Find where the given text appears and provide that cell's center as [X, Y] coordinate. 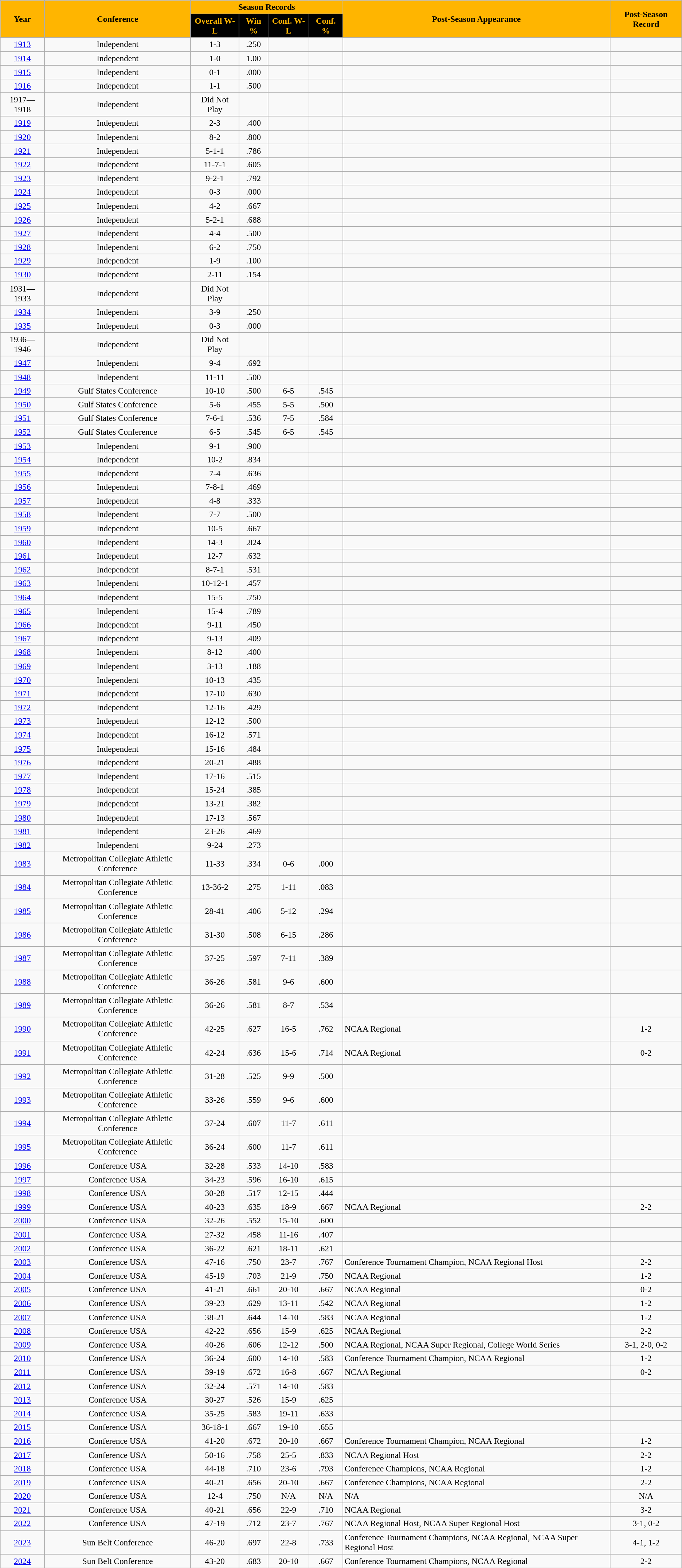
50-16 [215, 1455]
.697 [254, 1542]
1991 [23, 1052]
32-28 [215, 1166]
8-2 [215, 137]
11-16 [289, 1234]
6-2 [215, 247]
8-7-1 [215, 570]
46-20 [215, 1542]
.789 [254, 611]
13-21 [215, 803]
1-3 [215, 44]
1962 [23, 570]
1972 [23, 707]
1.00 [254, 58]
1960 [23, 542]
1983 [23, 864]
1949 [23, 391]
21-9 [289, 1276]
2-3 [215, 123]
.632 [254, 556]
Conf. % [326, 26]
4-2 [215, 206]
12-7 [215, 556]
.633 [326, 1413]
8-12 [215, 652]
2024 [23, 1561]
Year [23, 19]
19-11 [289, 1413]
1-9 [215, 261]
42-25 [215, 1029]
1935 [23, 326]
2001 [23, 1234]
13-11 [289, 1303]
1934 [23, 312]
40-23 [215, 1207]
.334 [254, 864]
2016 [23, 1441]
9-2-1 [215, 178]
1925 [23, 206]
1968 [23, 652]
.534 [326, 1005]
.435 [254, 680]
7-7 [215, 515]
1929 [23, 261]
.382 [254, 803]
31-30 [215, 934]
0-6 [289, 864]
1978 [23, 790]
41-20 [215, 1441]
.824 [254, 542]
40-26 [215, 1345]
1916 [23, 86]
1979 [23, 803]
.273 [254, 845]
34-23 [215, 1179]
.333 [254, 501]
4-1, 1-2 [646, 1542]
1965 [23, 611]
.834 [254, 460]
.100 [254, 261]
15-24 [215, 790]
1920 [23, 137]
12-15 [289, 1193]
1974 [23, 735]
2017 [23, 1455]
.630 [254, 693]
1953 [23, 446]
7-11 [289, 958]
27-32 [215, 1234]
1967 [23, 638]
1924 [23, 192]
.758 [254, 1455]
Conference [117, 19]
NCAA Regional Host, NCAA Super Regional Host [477, 1524]
1984 [23, 887]
37-24 [215, 1123]
1963 [23, 583]
.792 [254, 178]
7-6-1 [215, 418]
1987 [23, 958]
1976 [23, 762]
2023 [23, 1542]
17-16 [215, 776]
9-11 [215, 625]
32-26 [215, 1221]
42-24 [215, 1052]
.703 [254, 1276]
22-9 [289, 1510]
9-13 [215, 638]
2007 [23, 1317]
17-13 [215, 817]
38-21 [215, 1317]
18-11 [289, 1248]
1947 [23, 363]
1995 [23, 1147]
15-6 [289, 1052]
.615 [326, 1179]
9-24 [215, 845]
.627 [254, 1029]
2006 [23, 1303]
.508 [254, 934]
8-7 [289, 1005]
.900 [254, 446]
12-16 [215, 707]
9-1 [215, 446]
1990 [23, 1029]
13-36-2 [215, 887]
2015 [23, 1427]
5-1-1 [215, 150]
1985 [23, 911]
16-10 [289, 1179]
9-9 [289, 1076]
1913 [23, 44]
1951 [23, 418]
41-21 [215, 1290]
.385 [254, 790]
.488 [254, 762]
.526 [254, 1400]
15-4 [215, 611]
.406 [254, 911]
.629 [254, 1303]
15-5 [215, 597]
1956 [23, 487]
1996 [23, 1166]
Post-Season Appearance [477, 19]
16-12 [215, 735]
30-28 [215, 1193]
36-18-1 [215, 1427]
.605 [254, 164]
1931—1933 [23, 293]
2018 [23, 1469]
1971 [23, 693]
3-1, 2-0, 0-2 [646, 1345]
.683 [254, 1561]
Conference Tournament Champions, NCAA Regional, NCAA Super Regional Host [477, 1542]
2019 [23, 1482]
30-27 [215, 1400]
.083 [326, 887]
1950 [23, 404]
.793 [326, 1469]
10-12-1 [215, 583]
33-26 [215, 1100]
.607 [254, 1123]
3-9 [215, 312]
25-5 [289, 1455]
.458 [254, 1234]
.515 [254, 776]
1927 [23, 233]
2013 [23, 1400]
3-2 [646, 1510]
10-13 [215, 680]
2004 [23, 1276]
1957 [23, 501]
12-4 [215, 1496]
15-10 [289, 1221]
1997 [23, 1179]
2022 [23, 1524]
7-8-1 [215, 487]
2-11 [215, 274]
35-25 [215, 1413]
.531 [254, 570]
1926 [23, 219]
.188 [254, 666]
.584 [326, 418]
.597 [254, 958]
.484 [254, 748]
1930 [23, 274]
7-4 [215, 473]
.596 [254, 1179]
.606 [254, 1345]
5-6 [215, 404]
.542 [326, 1303]
1975 [23, 748]
1994 [23, 1123]
.389 [326, 958]
1966 [23, 625]
.762 [326, 1029]
3-13 [215, 666]
1982 [23, 845]
.833 [326, 1455]
1969 [23, 666]
.552 [254, 1221]
.536 [254, 418]
2005 [23, 1290]
16-8 [289, 1372]
1977 [23, 776]
.444 [326, 1193]
Win % [254, 26]
1921 [23, 150]
32-24 [215, 1386]
1993 [23, 1100]
2010 [23, 1358]
2011 [23, 1372]
1961 [23, 556]
2003 [23, 1262]
17-10 [215, 693]
Conf. W-L [289, 26]
36-22 [215, 1248]
.275 [254, 887]
.450 [254, 625]
.429 [254, 707]
.644 [254, 1317]
9-4 [215, 363]
10-2 [215, 460]
1952 [23, 432]
1998 [23, 1193]
15-16 [215, 748]
1955 [23, 473]
1981 [23, 831]
NCAA Regional, NCAA Super Regional, College World Series [477, 1345]
11-33 [215, 864]
1992 [23, 1076]
4-4 [215, 233]
2021 [23, 1510]
.655 [326, 1427]
2008 [23, 1331]
.517 [254, 1193]
43-20 [215, 1561]
19-10 [289, 1427]
.661 [254, 1290]
3-1, 0-2 [646, 1524]
1948 [23, 377]
.567 [254, 817]
.154 [254, 274]
7-5 [289, 418]
2020 [23, 1496]
1919 [23, 123]
.533 [254, 1166]
.800 [254, 137]
1973 [23, 721]
2002 [23, 1248]
6-15 [289, 934]
2014 [23, 1413]
1958 [23, 515]
31-28 [215, 1076]
47-19 [215, 1524]
5-2-1 [215, 219]
1986 [23, 934]
.457 [254, 583]
1922 [23, 164]
10-5 [215, 528]
45-19 [215, 1276]
.635 [254, 1207]
23-26 [215, 831]
Season Records [267, 7]
47-16 [215, 1262]
1980 [23, 817]
1999 [23, 1207]
18-9 [289, 1207]
1928 [23, 247]
1923 [23, 178]
2000 [23, 1221]
.786 [254, 150]
39-19 [215, 1372]
39-23 [215, 1303]
.712 [254, 1524]
0-1 [215, 72]
.286 [326, 934]
22-8 [289, 1542]
Overall W-L [215, 26]
20-21 [215, 762]
1954 [23, 460]
1-11 [289, 887]
.294 [326, 911]
.714 [326, 1052]
.455 [254, 404]
1964 [23, 597]
.409 [254, 638]
.692 [254, 363]
NCAA Regional Host [477, 1455]
1988 [23, 982]
1914 [23, 58]
1959 [23, 528]
5-5 [289, 404]
1917—1918 [23, 104]
.688 [254, 219]
11-7-1 [215, 164]
.407 [326, 1234]
1989 [23, 1005]
1915 [23, 72]
4-8 [215, 501]
11-11 [215, 377]
37-25 [215, 958]
.733 [326, 1542]
1-0 [215, 58]
2012 [23, 1386]
28-41 [215, 911]
10-10 [215, 391]
44-18 [215, 1469]
1936—1946 [23, 344]
14-3 [215, 542]
Conference Tournament Champion, NCAA Regional Host [477, 1262]
.525 [254, 1076]
5-12 [289, 911]
16-5 [289, 1029]
42-22 [215, 1331]
Post-Season Record [646, 19]
.559 [254, 1100]
23-6 [289, 1469]
1-1 [215, 86]
1970 [23, 680]
Conference Tournament Champions, NCAA Regional [477, 1561]
2009 [23, 1345]
